From the cell containing the given text, extract its center point as [x, y] coordinate. 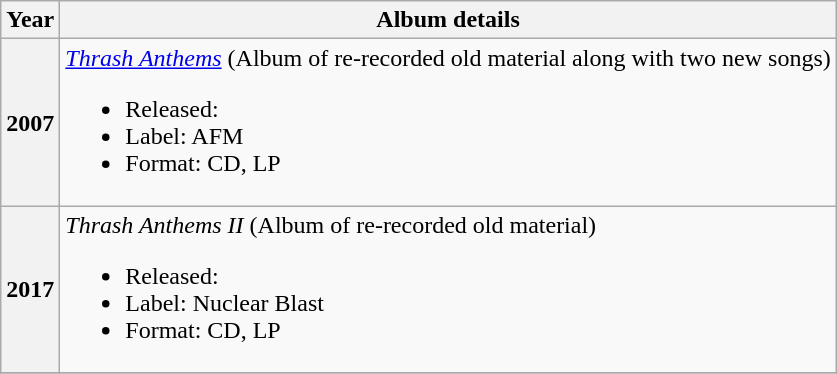
2017 [30, 290]
Album details [448, 20]
2007 [30, 122]
Year [30, 20]
Thrash Anthems (Album of re-recorded old material along with two new songs)Released: Label: AFMFormat: CD, LP [448, 122]
Thrash Anthems II (Album of re-recorded old material)Released: Label: Nuclear BlastFormat: CD, LP [448, 290]
